For the text-containing cell, return its midpoint in (x, y) coordinate format. 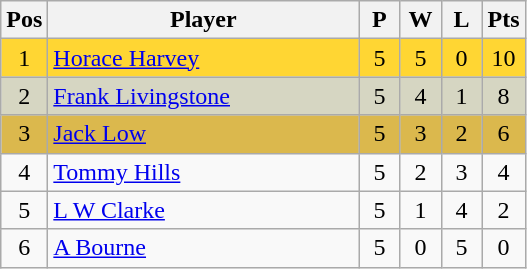
8 (504, 96)
W (420, 20)
Frank Livingstone (204, 96)
L W Clarke (204, 210)
Jack Low (204, 134)
Tommy Hills (204, 172)
Horace Harvey (204, 58)
Player (204, 20)
L (462, 20)
Pts (504, 20)
10 (504, 58)
P (380, 20)
A Bourne (204, 248)
Pos (24, 20)
